Locate the cell with the specified text and output its [x, y] center coordinate. 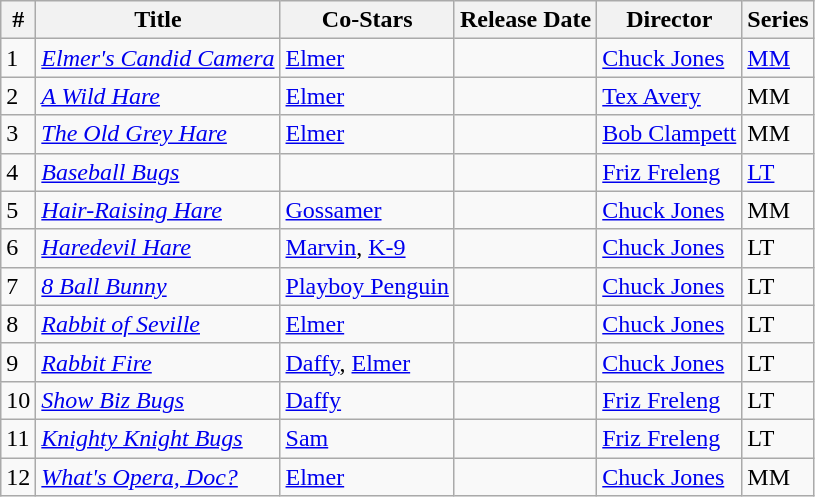
Daffy, Elmer [367, 362]
Baseball Bugs [158, 172]
6 [18, 248]
9 [18, 362]
Title [158, 20]
The Old Grey Hare [158, 134]
11 [18, 438]
Co-Stars [367, 20]
# [18, 20]
Director [670, 20]
Tex Avery [670, 96]
Playboy Penguin [367, 286]
10 [18, 400]
Elmer's Candid Camera [158, 58]
Rabbit of Seville [158, 324]
Gossamer [367, 210]
Daffy [367, 400]
4 [18, 172]
8 [18, 324]
Sam [367, 438]
Bob Clampett [670, 134]
2 [18, 96]
5 [18, 210]
1 [18, 58]
12 [18, 477]
What's Opera, Doc? [158, 477]
Marvin, K-9 [367, 248]
Knighty Knight Bugs [158, 438]
Rabbit Fire [158, 362]
Show Biz Bugs [158, 400]
3 [18, 134]
Haredevil Hare [158, 248]
Hair-Raising Hare [158, 210]
7 [18, 286]
Release Date [525, 20]
Series [778, 20]
A Wild Hare [158, 96]
8 Ball Bunny [158, 286]
